Return (x, y) of the center of cell containing provided text 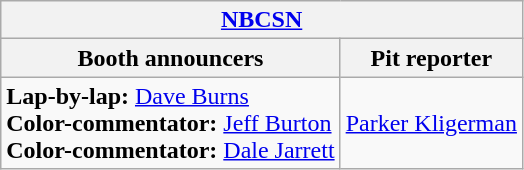
NBCSN (262, 20)
Parker Kligerman (431, 123)
Pit reporter (431, 58)
Booth announcers (170, 58)
Lap-by-lap: Dave BurnsColor-commentator: Jeff BurtonColor-commentator: Dale Jarrett (170, 123)
